Scan for the cell matching the given text and deliver its [x, y] coordinate at center. 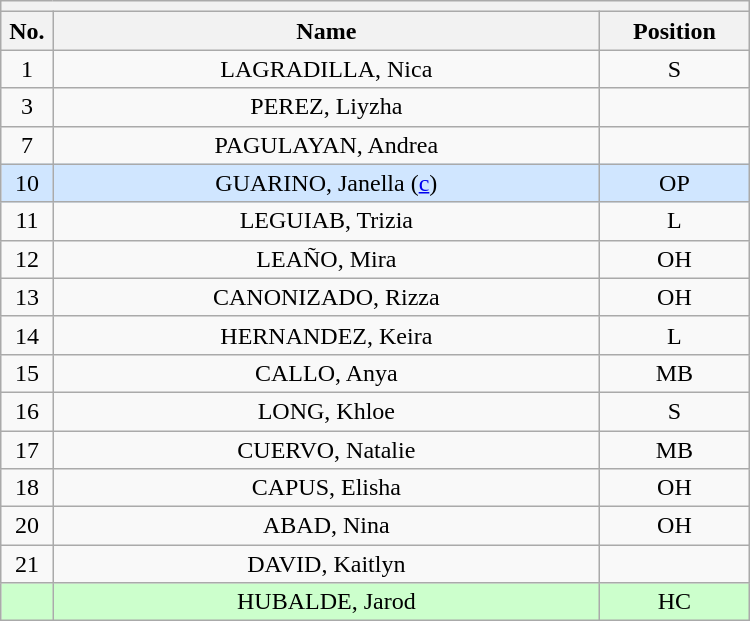
20 [27, 526]
Name [326, 31]
21 [27, 564]
1 [27, 69]
11 [27, 221]
14 [27, 335]
LEGUIAB, Trizia [326, 221]
16 [27, 411]
18 [27, 488]
HERNANDEZ, Keira [326, 335]
LEAÑO, Mira [326, 259]
7 [27, 145]
Position [675, 31]
PAGULAYAN, Andrea [326, 145]
No. [27, 31]
PEREZ, Liyzha [326, 107]
DAVID, Kaitlyn [326, 564]
15 [27, 373]
3 [27, 107]
LAGRADILLA, Nica [326, 69]
OP [675, 183]
CUERVO, Natalie [326, 449]
HC [675, 602]
CANONIZADO, Rizza [326, 297]
CALLO, Anya [326, 373]
12 [27, 259]
13 [27, 297]
LONG, Khloe [326, 411]
10 [27, 183]
HUBALDE, Jarod [326, 602]
GUARINO, Janella (c) [326, 183]
17 [27, 449]
CAPUS, Elisha [326, 488]
ABAD, Nina [326, 526]
